Capture the cell that displays the provided text and extract its (X, Y) central coordinate. 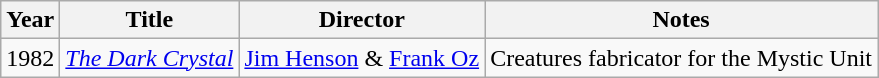
Year (30, 20)
Creatures fabricator for the Mystic Unit (682, 58)
1982 (30, 58)
The Dark Crystal (150, 58)
Title (150, 20)
Notes (682, 20)
Director (362, 20)
Jim Henson & Frank Oz (362, 58)
